From the cell containing the given text, extract its center point as [X, Y] coordinate. 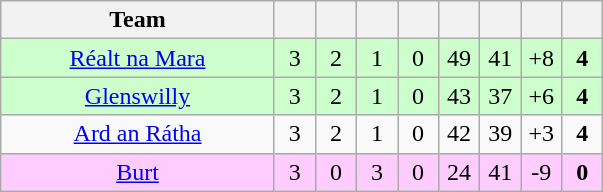
Réalt na Mara [138, 58]
Burt [138, 172]
43 [460, 96]
Team [138, 20]
Ard an Rátha [138, 134]
Glenswilly [138, 96]
39 [500, 134]
49 [460, 58]
37 [500, 96]
24 [460, 172]
42 [460, 134]
+3 [542, 134]
+6 [542, 96]
+8 [542, 58]
-9 [542, 172]
